Pinpoint the cell where the given text exists, returning its [x, y] midpoint coordinate. 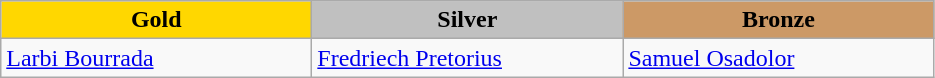
Bronze [778, 20]
Fredriech Pretorius [468, 58]
Samuel Osadolor [778, 58]
Larbi Bourrada [156, 58]
Silver [468, 20]
Gold [156, 20]
